From the cell containing the given text, extract its center point as (x, y) coordinate. 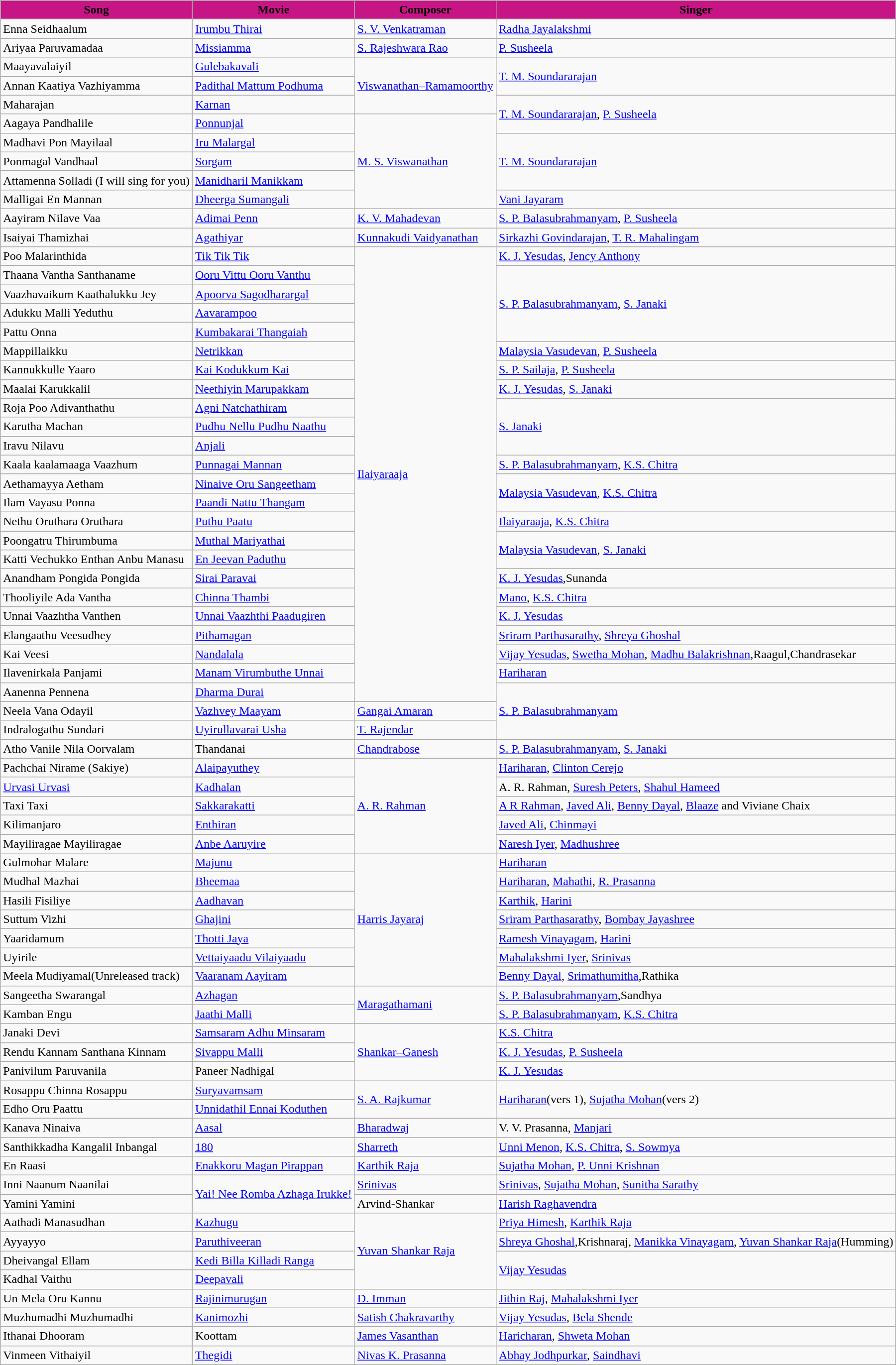
Aethamayya Aetham (97, 483)
Kilimanjaro (97, 824)
Karutha Machan (97, 427)
Dharma Durai (273, 692)
Ilaiyaraaja (425, 474)
Malligai En Mannan (97, 199)
Hariharan, Clinton Cerejo (696, 768)
Poongatru Thirumbuma (97, 540)
Netrikkan (273, 351)
Unnidathil Ennai Koduthen (273, 1109)
Vijay Yesudas, Swetha Mohan, Madhu Balakrishnan,Raagul,Chandrasekar (696, 654)
Yuvan Shankar Raja (425, 1251)
Sivappu Malli (273, 1052)
Adimai Penn (273, 218)
S. P. Balasubrahmanyam, P. Susheela (696, 218)
Hariharan(vers 1), Sujatha Mohan(vers 2) (696, 1099)
Maharajan (97, 105)
Kadhalan (273, 787)
Nethu Oruthara Oruthara (97, 521)
Abhay Jodhpurkar, Saindhavi (696, 1355)
Atho Vanile Nila Oorvalam (97, 749)
Ponnunjal (273, 123)
Sirkazhi Govindarajan, T. R. Mahalingam (696, 237)
Pithamagan (273, 635)
Kumbakarai Thangaiah (273, 332)
Irumbu Thirai (273, 29)
K. J. Yesudas, P. Susheela (696, 1052)
Vijay Yesudas (696, 1270)
En Raasi (97, 1166)
Sujatha Mohan, P. Unni Krishnan (696, 1166)
K. J. Yesudas, Jency Anthony (696, 256)
Thaana Vantha Santhaname (97, 275)
Sorgam (273, 161)
Nandalala (273, 654)
Katti Vechukko Enthan Anbu Manasu (97, 560)
180 (273, 1146)
Agathiyar (273, 237)
Singer (696, 10)
Aavarampoo (273, 313)
Paneer Nadhigal (273, 1071)
Muthal Mariyathai (273, 540)
Vinmeen Vithaiyil (97, 1355)
Maragathamani (425, 1005)
Uyirile (97, 957)
Arvind-Shankar (425, 1204)
Enakkoru Magan Pirappan (273, 1166)
D. Imman (425, 1298)
Yai! Nee Romba Azhaga Irukke! (273, 1194)
Adukku Malli Yeduthu (97, 313)
Muzhumadhi Muzhumadhi (97, 1317)
Elangaathu Veesudhey (97, 635)
Mudhal Mazhai (97, 882)
Radha Jayalakshmi (696, 29)
Iru Malargal (273, 142)
Suttum Vizhi (97, 919)
Ayyayyo (97, 1242)
Ariyaa Paruvamadaa (97, 48)
Benny Dayal, Srimathumitha,Rathika (696, 976)
Satish Chakravarthy (425, 1317)
James Vasanthan (425, 1336)
Urvasi Urvasi (97, 787)
Puthu Paatu (273, 521)
Dheerga Sumangali (273, 199)
Mahalakshmi Iyer, Srinivas (696, 957)
Deepavali (273, 1279)
Kanava Ninaiva (97, 1128)
Inni Naanum Naanilai (97, 1185)
Vijay Yesudas, Bela Shende (696, 1317)
Vaazhavaikum Kaathalukku Jey (97, 294)
Kadhal Vaithu (97, 1279)
Mayiliragae Mayiliragae (97, 844)
S. P. Balasubrahmanyam (696, 711)
T. M. Soundararajan, P. Susheela (696, 114)
Sirai Paravai (273, 578)
Thegidi (273, 1355)
V. V. Prasanna, Manjari (696, 1128)
Naresh Iyer, Madhushree (696, 844)
Gulebakavali (273, 67)
Gulmohar Malare (97, 863)
Unnai Vaazhtha Vanthen (97, 616)
Apoorva Sagodharargal (273, 294)
Pudhu Nellu Pudhu Naathu (273, 427)
Enthiran (273, 824)
Paandi Nattu Thangam (273, 502)
Rendu Kannam Santhana Kinnam (97, 1052)
Taxi Taxi (97, 805)
Srinivas (425, 1185)
Karthik, Harini (696, 901)
Pattu Onna (97, 332)
Poo Malarinthida (97, 256)
S. Janaki (696, 427)
Anandham Pongida Pongida (97, 578)
K. J. Yesudas,Sunanda (696, 578)
Ilam Vayasu Ponna (97, 502)
Mappillaikku (97, 351)
S. A. Rajkumar (425, 1099)
Janaki Devi (97, 1033)
Vazhvey Maayam (273, 711)
Neethiyin Marupakkam (273, 389)
Malaysia Vasudevan, P. Susheela (696, 351)
Paruthiveeran (273, 1242)
Anjali (273, 446)
Manidharil Manikkam (273, 180)
S. Rajeshwara Rao (425, 48)
K.S. Chitra (696, 1033)
En Jeevan Paduthu (273, 560)
Aadhavan (273, 901)
Malaysia Vasudevan, S. Janaki (696, 550)
Yamini Yamini (97, 1204)
Thandanai (273, 749)
Shreya Ghoshal,Krishnaraj, Manikka Vinayagam, Yuvan Shankar Raja(Humming) (696, 1242)
Yaaridamum (97, 938)
Roja Poo Adivanthathu (97, 408)
Dheivangal Ellam (97, 1260)
Ithanai Dhooram (97, 1336)
Indralogathu Sundari (97, 730)
Alaipayuthey (273, 768)
Kedi Billa Killadi Ranga (273, 1260)
Javed Ali, Chinmayi (696, 824)
Rosappu Chinna Rosappu (97, 1090)
Hasili Fisiliye (97, 901)
Panivilum Paruvanila (97, 1071)
Ooru Vittu Ooru Vanthu (273, 275)
Ilaiyaraaja, K.S. Chitra (696, 521)
Maayavalaiyil (97, 67)
Bheemaa (273, 882)
Harish Raghavendra (696, 1204)
Aasal (273, 1128)
Vettaiyaadu Vilaiyaadu (273, 957)
Agni Natchathiram (273, 408)
A R Rahman, Javed Ali, Benny Dayal, Blaaze and Viviane Chaix (696, 805)
Thooliyile Ada Vantha (97, 597)
Sakkarakatti (273, 805)
Hariharan, Mahathi, R. Prasanna (696, 882)
S. V. Venkatraman (425, 29)
Nivas K. Prasanna (425, 1355)
Un Mela Oru Kannu (97, 1298)
Manam Virumbuthe Unnai (273, 673)
Majunu (273, 863)
Meela Mudiyamal(Unreleased track) (97, 976)
Anbe Aaruyire (273, 844)
Chandrabose (425, 749)
Aanenna Pennena (97, 692)
Harris Jayaraj (425, 919)
Attamenna Solladi (I will sing for you) (97, 180)
Movie (273, 10)
Ponmagal Vandhaal (97, 161)
Kannukkulle Yaaro (97, 370)
Gangai Amaran (425, 711)
Enna Seidhaalum (97, 29)
A. R. Rahman (425, 805)
Jaathi Malli (273, 1014)
Pachchai Nirame (Sakiye) (97, 768)
Kai Kodukkum Kai (273, 370)
Punnagai Mannan (273, 464)
Sriram Parthasarathy, Bombay Jayashree (696, 919)
Sangeetha Swarangal (97, 995)
Mano, K.S. Chitra (696, 597)
Kamban Engu (97, 1014)
K. V. Mahadevan (425, 218)
Ramesh Vinayagam, Harini (696, 938)
Ninaive Oru Sangeetham (273, 483)
Kazhugu (273, 1223)
Unni Menon, K.S. Chitra, S. Sowmya (696, 1146)
Haricharan, Shweta Mohan (696, 1336)
Ghajini (273, 919)
Karthik Raja (425, 1166)
Aayiram Nilave Vaa (97, 218)
Bharadwaj (425, 1128)
Santhikkadha Kangalil Inbangal (97, 1146)
Shankar–Ganesh (425, 1052)
Jithin Raj, Mahalakshmi Iyer (696, 1298)
Vani Jayaram (696, 199)
K. J. Yesudas, S. Janaki (696, 389)
T. Rajendar (425, 730)
Composer (425, 10)
P. Susheela (696, 48)
Neela Vana Odayil (97, 711)
Padithal Mattum Podhuma (273, 86)
Iravu Nilavu (97, 446)
Aathadi Manasudhan (97, 1223)
Uyirullavarai Usha (273, 730)
Missiamma (273, 48)
Annan Kaatiya Vazhiyamma (97, 86)
Ilavenirkala Panjami (97, 673)
Samsaram Adhu Minsaram (273, 1033)
Sriram Parthasarathy, Shreya Ghoshal (696, 635)
Kaala kaalamaaga Vaazhum (97, 464)
Madhavi Pon Mayilaal (97, 142)
Edho Oru Paattu (97, 1109)
Maalai Karukkalil (97, 389)
Suryavamsam (273, 1090)
Isaiyai Thamizhai (97, 237)
S. P. Balasubrahmanyam,Sandhya (696, 995)
Koottam (273, 1336)
Karnan (273, 105)
A. R. Rahman, Suresh Peters, Shahul Hameed (696, 787)
Priya Himesh, Karthik Raja (696, 1223)
Vaaranam Aayiram (273, 976)
Unnai Vaazhthi Paadugiren (273, 616)
Kai Veesi (97, 654)
Rajinimurugan (273, 1298)
Chinna Thambi (273, 597)
Azhagan (273, 995)
Srinivas, Sujatha Mohan, Sunitha Sarathy (696, 1185)
S. P. Sailaja, P. Susheela (696, 370)
Sharreth (425, 1146)
Malaysia Vasudevan, K.S. Chitra (696, 493)
Kunnakudi Vaidyanathan (425, 237)
Viswanathan–Ramamoorthy (425, 86)
Tik Tik Tik (273, 256)
Song (97, 10)
Thotti Jaya (273, 938)
M. S. Viswanathan (425, 161)
Aagaya Pandhalile (97, 123)
Kanimozhi (273, 1317)
